Pinpoint the cell where the given text exists, returning its (x, y) midpoint coordinate. 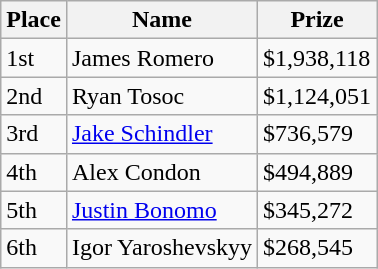
1st (34, 58)
Justin Bonomo (162, 210)
Prize (318, 20)
$494,889 (318, 172)
$736,579 (318, 134)
$1,124,051 (318, 96)
Igor Yaroshevskyy (162, 248)
Ryan Tosoc (162, 96)
James Romero (162, 58)
Jake Schindler (162, 134)
$345,272 (318, 210)
3rd (34, 134)
2nd (34, 96)
Place (34, 20)
4th (34, 172)
6th (34, 248)
$268,545 (318, 248)
$1,938,118 (318, 58)
Alex Condon (162, 172)
Name (162, 20)
5th (34, 210)
